Search for the cell housing the specified text and yield its (X, Y) center coordinate. 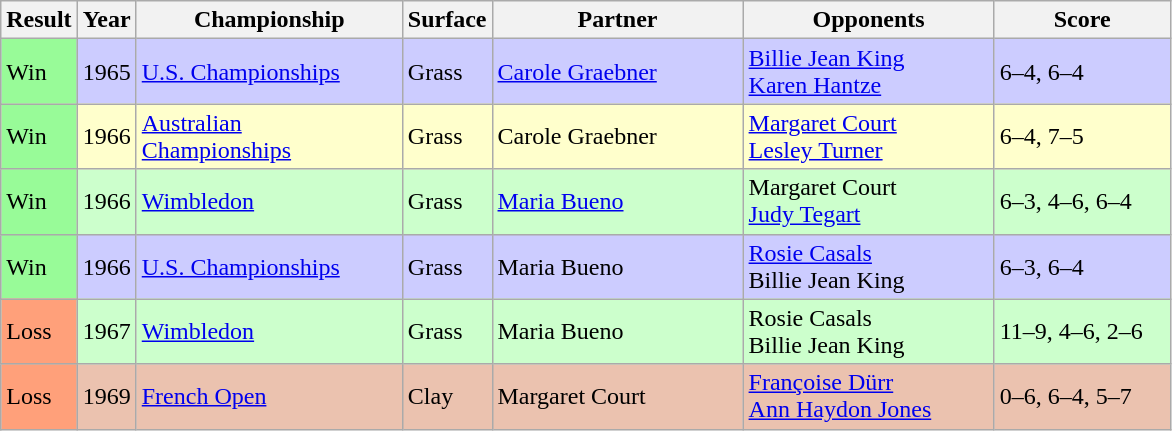
Australian Championships (269, 136)
6–3, 4–6, 6–4 (1082, 202)
Partner (618, 20)
11–9, 4–6, 2–6 (1082, 332)
6–3, 6–4 (1082, 266)
Championship (269, 20)
Margaret Court Lesley Turner (868, 136)
Billie Jean King Karen Hantze (868, 72)
Margaret Court Judy Tegart (868, 202)
6–4, 6–4 (1082, 72)
Opponents (868, 20)
0–6, 6–4, 5–7 (1082, 396)
Surface (447, 20)
Score (1082, 20)
1965 (106, 72)
Year (106, 20)
Margaret Court (618, 396)
Clay (447, 396)
1967 (106, 332)
Françoise Dürr Ann Haydon Jones (868, 396)
6–4, 7–5 (1082, 136)
1969 (106, 396)
French Open (269, 396)
Result (39, 20)
